Return (x, y) of the center of cell containing provided text 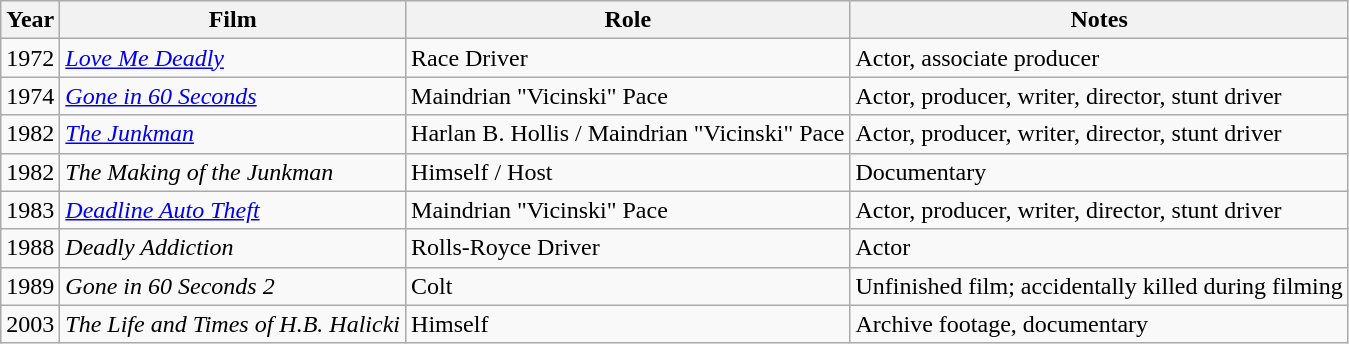
Archive footage, documentary (1099, 324)
The Life and Times of H.B. Halicki (233, 324)
The Making of the Junkman (233, 172)
The Junkman (233, 134)
Race Driver (628, 58)
Film (233, 20)
Documentary (1099, 172)
Actor, associate producer (1099, 58)
Notes (1099, 20)
Gone in 60 Seconds (233, 96)
Himself / Host (628, 172)
Actor (1099, 248)
1989 (30, 286)
1983 (30, 210)
Role (628, 20)
Himself (628, 324)
Rolls-Royce Driver (628, 248)
Deadly Addiction (233, 248)
1972 (30, 58)
1974 (30, 96)
1988 (30, 248)
Love Me Deadly (233, 58)
Unfinished film; accidentally killed during filming (1099, 286)
Year (30, 20)
2003 (30, 324)
Harlan B. Hollis / Maindrian "Vicinski" Pace (628, 134)
Deadline Auto Theft (233, 210)
Colt (628, 286)
Gone in 60 Seconds 2 (233, 286)
